Return (x, y) of the center of cell containing provided text 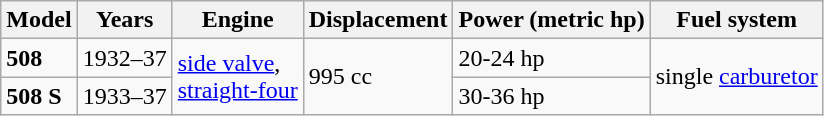
Displacement (378, 20)
508 S (39, 96)
side valve,straight-four (238, 77)
1933–37 (124, 96)
single carburetor (736, 77)
Engine (238, 20)
1932–37 (124, 58)
20-24 hp (552, 58)
30-36 hp (552, 96)
995 cc (378, 77)
Years (124, 20)
Model (39, 20)
508 (39, 58)
Power (metric hp) (552, 20)
Fuel system (736, 20)
